Provide the (X, Y) coordinate of the cell's center where the given text is located.  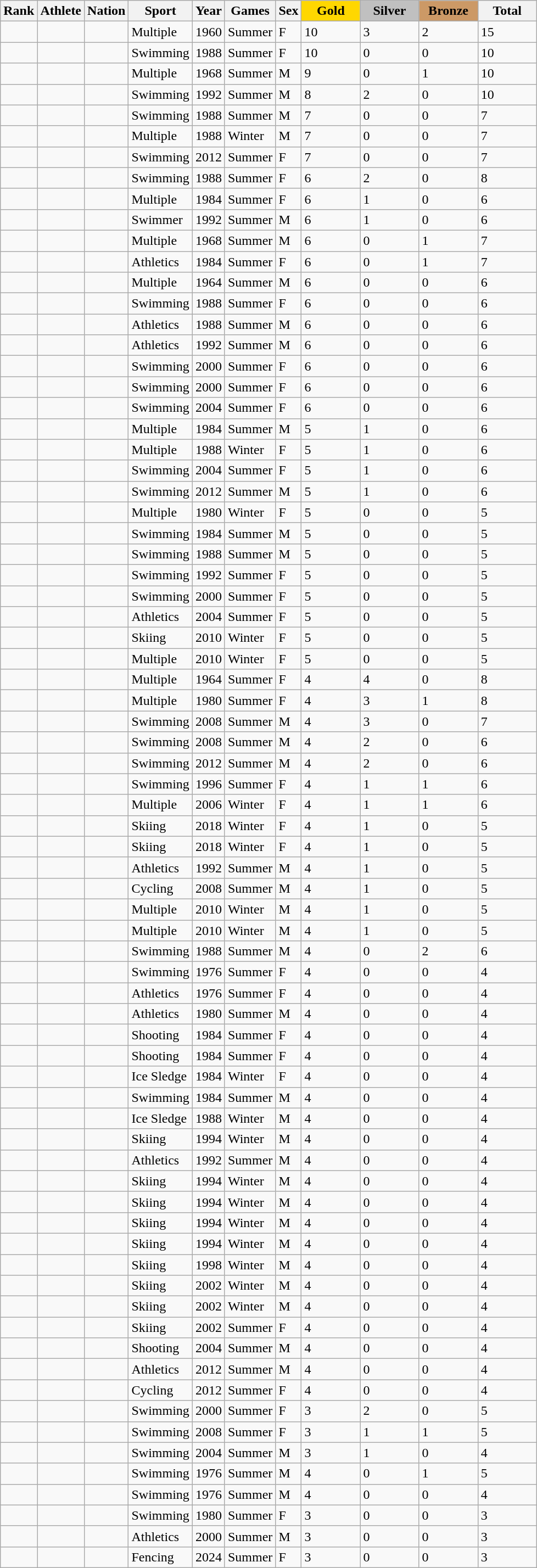
Athlete (61, 11)
15 (507, 32)
Fencing (160, 1557)
Silver (390, 11)
1998 (209, 1264)
2006 (209, 805)
Sport (160, 11)
Rank (19, 11)
Total (507, 11)
9 (331, 74)
Sex (289, 11)
1960 (209, 32)
1996 (209, 784)
Games (250, 11)
2024 (209, 1557)
Nation (107, 11)
Gold (331, 11)
Year (209, 11)
Swimmer (160, 220)
Bronze (448, 11)
